Provide the [X, Y] coordinate of the cell's center where the given text is located.  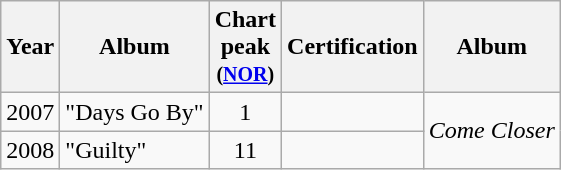
1 [245, 112]
11 [245, 150]
Chart peak(NOR) [245, 47]
Year [30, 47]
"Days Go By" [134, 112]
"Guilty" [134, 150]
2007 [30, 112]
Come Closer [492, 131]
2008 [30, 150]
Certification [353, 47]
